Return the [X, Y] coordinate for the center point of the cell that contains the specified text.  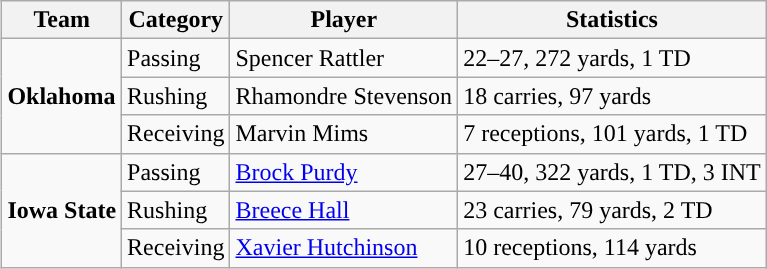
Iowa State [62, 210]
7 receptions, 101 yards, 1 TD [612, 134]
Brock Purdy [344, 172]
Marvin Mims [344, 134]
22–27, 272 yards, 1 TD [612, 58]
Player [344, 20]
Xavier Hutchinson [344, 248]
Category [176, 20]
23 carries, 79 yards, 2 TD [612, 210]
Statistics [612, 20]
Rhamondre Stevenson [344, 96]
27–40, 322 yards, 1 TD, 3 INT [612, 172]
10 receptions, 114 yards [612, 248]
Spencer Rattler [344, 58]
Oklahoma [62, 96]
Breece Hall [344, 210]
Team [62, 20]
18 carries, 97 yards [612, 96]
